Find where the given text appears and provide that cell's center as (x, y) coordinate. 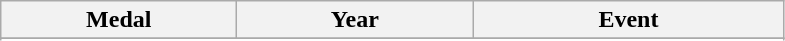
Event (628, 20)
Medal (119, 20)
Year (355, 20)
